Identify which cell holds the provided text, then report its (x, y) central coordinate. 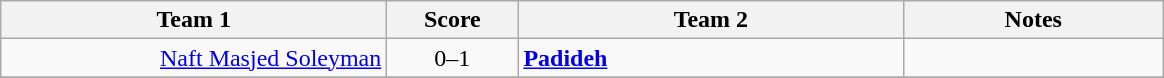
Padideh (711, 58)
Team 1 (194, 20)
Team 2 (711, 20)
Score (452, 20)
0–1 (452, 58)
Naft Masjed Soleyman (194, 58)
Notes (1034, 20)
